From the cell containing the given text, extract its center point as (x, y) coordinate. 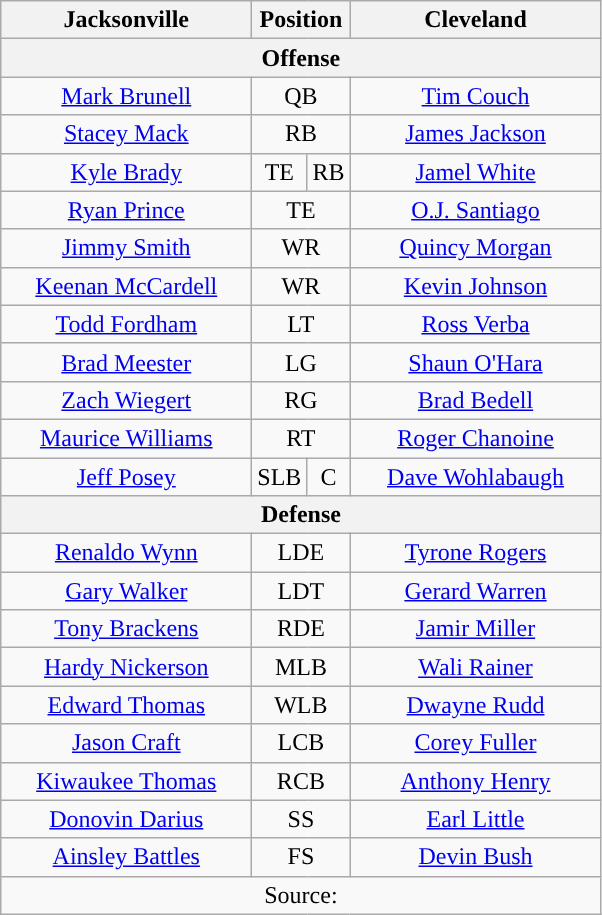
Anthony Henry (476, 781)
RG (301, 400)
Jamel White (476, 172)
RT (301, 438)
Edward Thomas (126, 705)
Zach Wiegert (126, 400)
Keenan McCardell (126, 286)
Position (301, 20)
LDT (301, 591)
QB (301, 96)
Jason Craft (126, 743)
Roger Chanoine (476, 438)
LDE (301, 553)
Kevin Johnson (476, 286)
Devin Bush (476, 857)
Tyrone Rogers (476, 553)
Todd Fordham (126, 324)
LG (301, 362)
Renaldo Wynn (126, 553)
Mark Brunell (126, 96)
Jeff Posey (126, 477)
Jimmy Smith (126, 248)
Brad Bedell (476, 400)
Jamir Miller (476, 629)
Defense (301, 515)
FS (301, 857)
Ainsley Battles (126, 857)
LT (301, 324)
Tim Couch (476, 96)
Cleveland (476, 20)
Offense (301, 58)
WLB (301, 705)
Dave Wohlabaugh (476, 477)
Jacksonville (126, 20)
SS (301, 819)
Dwayne Rudd (476, 705)
Stacey Mack (126, 134)
Shaun O'Hara (476, 362)
O.J. Santiago (476, 210)
Quincy Morgan (476, 248)
RDE (301, 629)
Brad Meester (126, 362)
Ross Verba (476, 324)
Earl Little (476, 819)
Tony Brackens (126, 629)
Maurice Williams (126, 438)
James Jackson (476, 134)
Gerard Warren (476, 591)
Ryan Prince (126, 210)
MLB (301, 667)
Corey Fuller (476, 743)
Kyle Brady (126, 172)
SLB (280, 477)
Donovin Darius (126, 819)
C (328, 477)
LCB (301, 743)
Hardy Nickerson (126, 667)
Gary Walker (126, 591)
Wali Rainer (476, 667)
Source: (301, 895)
RCB (301, 781)
Kiwaukee Thomas (126, 781)
